Capture the cell that displays the provided text and extract its [x, y] central coordinate. 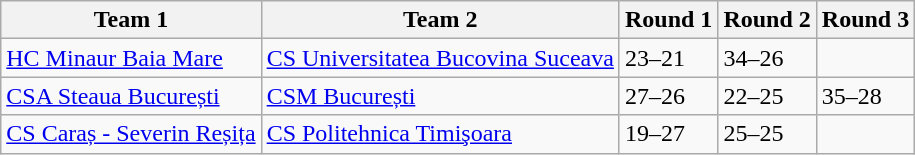
34–26 [767, 58]
19–27 [668, 134]
Team 2 [440, 20]
Round 2 [767, 20]
CS Caraș - Severin Reșița [131, 134]
23–21 [668, 58]
35–28 [865, 96]
CS Universitatea Bucovina Suceava [440, 58]
Round 1 [668, 20]
25–25 [767, 134]
CSA Steaua București [131, 96]
27–26 [668, 96]
Team 1 [131, 20]
CS Politehnica Timişoara [440, 134]
22–25 [767, 96]
CSM București [440, 96]
HC Minaur Baia Mare [131, 58]
Round 3 [865, 20]
